For the text-containing cell, return its midpoint in [x, y] coordinate format. 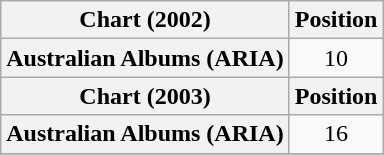
10 [336, 58]
Chart (2003) [145, 96]
16 [336, 134]
Chart (2002) [145, 20]
